Determine the [x, y] coordinate at the center of the cell enclosing the given text.  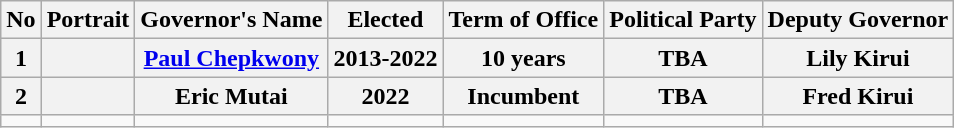
Paul Chepkwony [232, 58]
Lily Kirui [858, 58]
Portrait [88, 20]
Term of Office [524, 20]
2 [21, 96]
Eric Mutai [232, 96]
Deputy Governor [858, 20]
No [21, 20]
2013-2022 [386, 58]
Incumbent [524, 96]
10 years [524, 58]
1 [21, 58]
Political Party [683, 20]
Elected [386, 20]
2022 [386, 96]
Governor's Name [232, 20]
Fred Kirui [858, 96]
